Capture the cell that displays the provided text and extract its (X, Y) central coordinate. 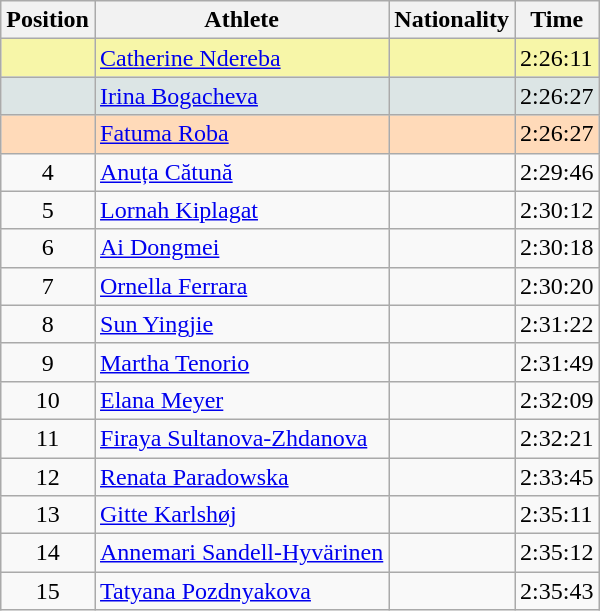
Irina Bogacheva (241, 96)
Anuța Cătună (241, 172)
2:35:43 (557, 591)
Ornella Ferrara (241, 286)
4 (48, 172)
Elana Meyer (241, 400)
Annemari Sandell-Hyvärinen (241, 553)
8 (48, 324)
2:31:22 (557, 324)
2:32:21 (557, 438)
Time (557, 20)
2:35:12 (557, 553)
Lornah Kiplagat (241, 210)
14 (48, 553)
Position (48, 20)
Martha Tenorio (241, 362)
Catherine Ndereba (241, 58)
11 (48, 438)
Athlete (241, 20)
2:30:18 (557, 248)
Renata Paradowska (241, 477)
2:26:11 (557, 58)
2:33:45 (557, 477)
2:35:11 (557, 515)
5 (48, 210)
2:32:09 (557, 400)
Ai Dongmei (241, 248)
Firaya Sultanova-Zhdanova (241, 438)
2:30:20 (557, 286)
2:29:46 (557, 172)
9 (48, 362)
Fatuma Roba (241, 134)
Sun Yingjie (241, 324)
10 (48, 400)
2:30:12 (557, 210)
13 (48, 515)
Nationality (452, 20)
Gitte Karlshøj (241, 515)
2:31:49 (557, 362)
6 (48, 248)
Tatyana Pozdnyakova (241, 591)
12 (48, 477)
15 (48, 591)
7 (48, 286)
